Pinpoint the cell where the given text exists, returning its [x, y] midpoint coordinate. 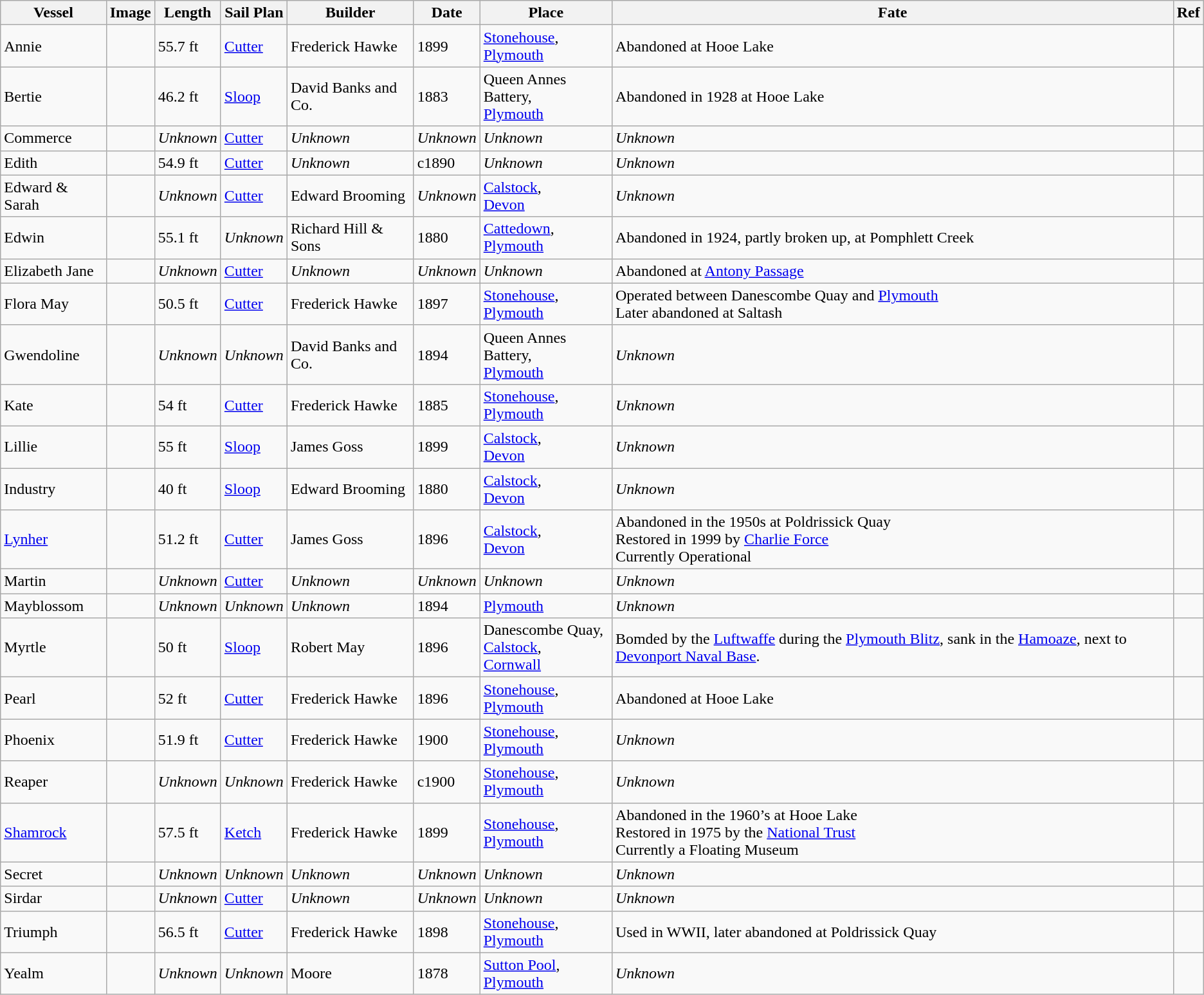
Richard Hill & Sons [350, 238]
1883 [446, 96]
c1900 [446, 782]
1878 [446, 974]
Danescombe Quay, Calstock, Cornwall [545, 648]
50 ft [188, 648]
Abandoned in 1924, partly broken up, at Pomphlett Creek [893, 238]
52 ft [188, 698]
Mayblossom [53, 606]
Place [545, 13]
Builder [350, 13]
Kate [53, 405]
Sirdar [53, 899]
Annie [53, 46]
Fate [893, 13]
Gwendoline [53, 354]
Image [130, 13]
Vessel [53, 13]
Phoenix [53, 740]
Abandoned in the 1960’s at Hooe Lake Restored in 1975 by the National Trust Currently a Floating Museum [893, 832]
1900 [446, 740]
Reaper [53, 782]
1897 [446, 304]
54 ft [188, 405]
Martin [53, 581]
Lynher [53, 540]
Abandoned in the 1950s at Poldrissick Quay Restored in 1999 by Charlie Force Currently Operational [893, 540]
55.1 ft [188, 238]
Operated between Danescombe Quay and Plymouth Later abandoned at Saltash [893, 304]
Date [446, 13]
1885 [446, 405]
Lillie [53, 446]
Bomded by the Luftwaffe during the Plymouth Blitz, sank in the Hamoaze, next to Devonport Naval Base. [893, 648]
Shamrock [53, 832]
Ketch [253, 832]
51.2 ft [188, 540]
46.2 ft [188, 96]
Length [188, 13]
Pearl [53, 698]
Triumph [53, 931]
40 ft [188, 489]
Edith [53, 163]
Plymouth [545, 606]
Used in WWII, later abandoned at Poldrissick Quay [893, 931]
Ref [1189, 13]
56.5 ft [188, 931]
Edwin [53, 238]
Flora May [53, 304]
c1890 [446, 163]
Edward & Sarah [53, 196]
Abandoned at Antony Passage [893, 271]
Myrtle [53, 648]
Secret [53, 874]
Robert May [350, 648]
54.9 ft [188, 163]
51.9 ft [188, 740]
55 ft [188, 446]
Bertie [53, 96]
Moore [350, 974]
Abandoned in 1928 at Hooe Lake [893, 96]
Yealm [53, 974]
50.5 ft [188, 304]
Sutton Pool, Plymouth [545, 974]
1898 [446, 931]
Sail Plan [253, 13]
Elizabeth Jane [53, 271]
Cattedown, Plymouth [545, 238]
Industry [53, 489]
55.7 ft [188, 46]
57.5 ft [188, 832]
Commerce [53, 138]
